Detect which cell encompasses the target text, then output its [X, Y] center coordinate. 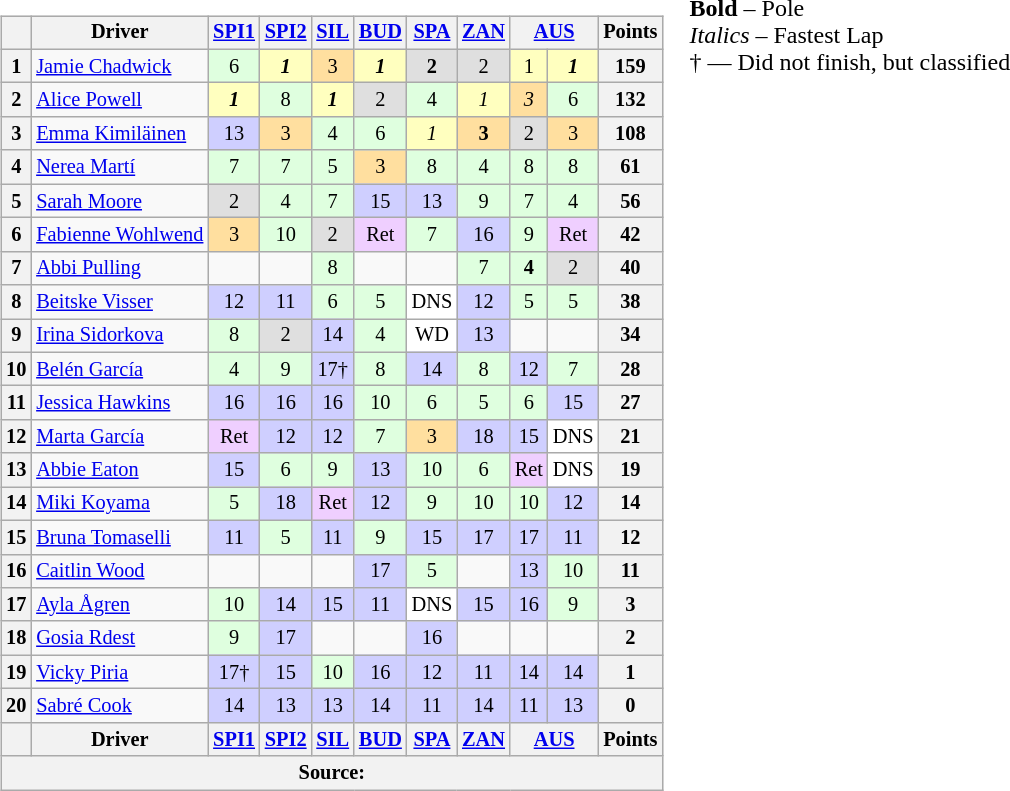
Gosia Rdest [120, 638]
Beitske Visser [120, 302]
Caitlin Wood [120, 571]
Abbie Eaton [120, 470]
108 [630, 134]
34 [630, 336]
132 [630, 100]
Miki Koyama [120, 504]
Bruna Tomaselli [120, 537]
56 [630, 201]
Sabré Cook [120, 706]
Jamie Chadwick [120, 66]
Sarah Moore [120, 201]
40 [630, 268]
Nerea Martí [120, 167]
Source: [332, 773]
61 [630, 167]
Vicky Piria [120, 672]
WD [432, 336]
38 [630, 302]
27 [630, 403]
Fabienne Wohlwend [120, 235]
Alice Powell [120, 100]
Marta García [120, 437]
Jessica Hawkins [120, 403]
20 [16, 706]
0 [630, 706]
159 [630, 66]
Belén García [120, 369]
Abbi Pulling [120, 268]
21 [630, 437]
Emma Kimiläinen [120, 134]
28 [630, 369]
Irina Sidorkova [120, 336]
Ayla Ågren [120, 605]
42 [630, 235]
